Return [X, Y] of the center of cell containing provided text 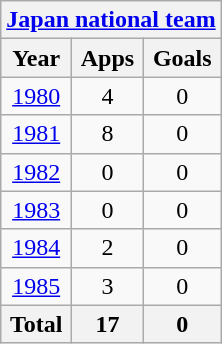
Japan national team [111, 20]
8 [108, 134]
1980 [36, 96]
Goals [182, 58]
3 [108, 286]
1983 [36, 210]
17 [108, 324]
1981 [36, 134]
4 [108, 96]
Apps [108, 58]
1985 [36, 286]
2 [108, 248]
Total [36, 324]
1982 [36, 172]
Year [36, 58]
1984 [36, 248]
